Determine the (x, y) coordinate at the center of the cell enclosing the given text.  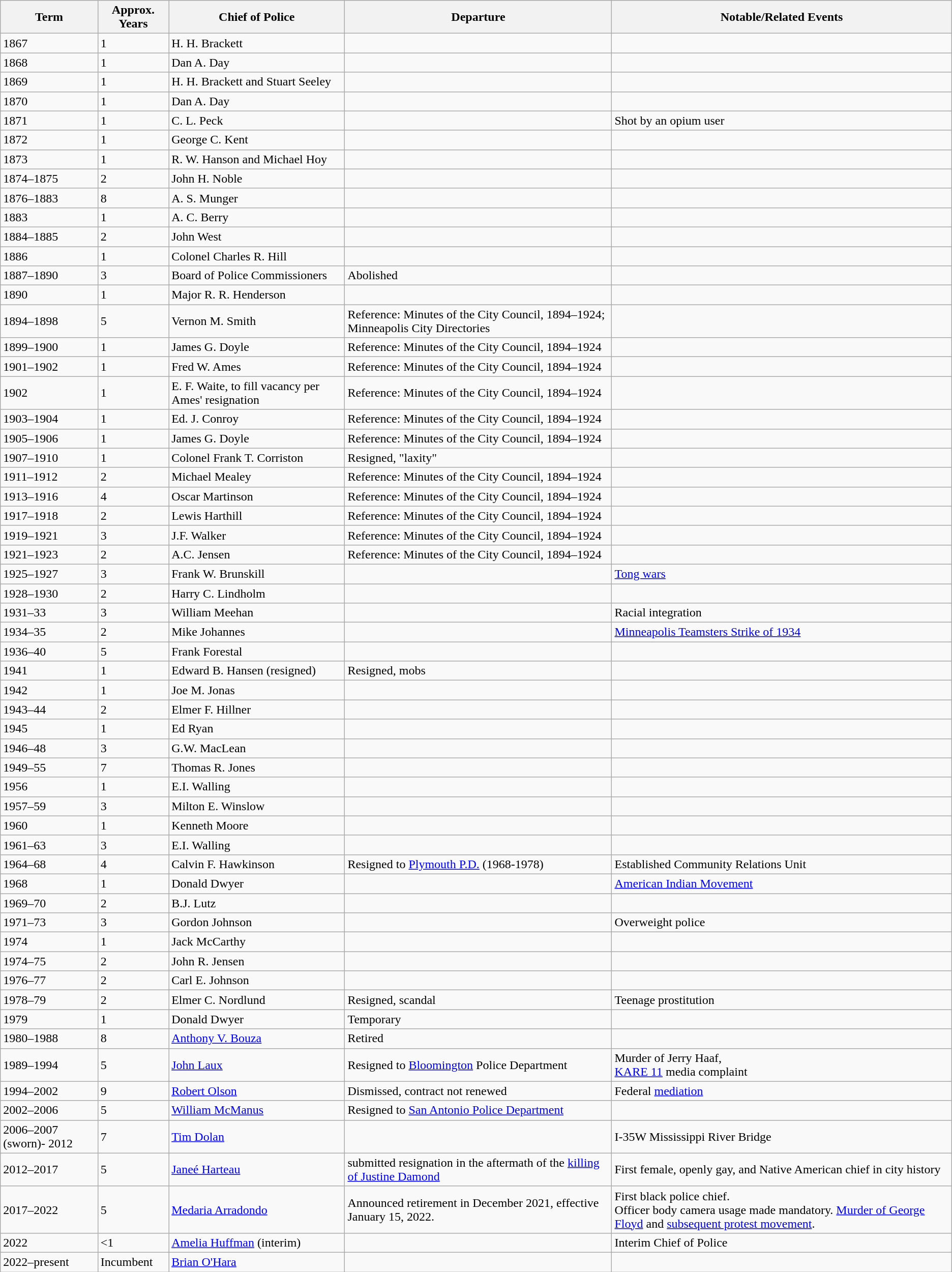
Major R. R. Henderson (257, 295)
Ed. J. Conroy (257, 419)
1887–1890 (49, 276)
First female, openly gay, and Native American chief in city history (782, 1170)
Tim Dolan (257, 1136)
E. F. Waite, to fill vacancy per Ames' resignation (257, 393)
Dismissed, contract not renewed (478, 1091)
William Meehan (257, 613)
Resigned to Bloomington Police Department (478, 1065)
1876–1883 (49, 198)
Janeé Harteau (257, 1170)
Term (49, 17)
1911–1912 (49, 477)
Elmer F. Hillner (257, 709)
A.C. Jensen (257, 554)
Calvin F. Hawkinson (257, 864)
Ed Ryan (257, 729)
Colonel Charles R. Hill (257, 256)
2002–2006 (49, 1110)
Overweight police (782, 923)
Lewis Harthill (257, 516)
George C. Kent (257, 140)
1867 (49, 43)
Federal mediation (782, 1091)
1902 (49, 393)
2022 (49, 1243)
C. L. Peck (257, 121)
Interim Chief of Police (782, 1243)
American Indian Movement (782, 883)
1949–55 (49, 767)
1961–63 (49, 845)
J.F. Walker (257, 535)
Announced retirement in December 2021, effective January 15, 2022. (478, 1209)
1934–35 (49, 632)
1980–1988 (49, 1039)
Jack McCarthy (257, 942)
Resigned to San Antonio Police Department (478, 1110)
Resigned, mobs (478, 671)
1946–48 (49, 748)
Anthony V. Bouza (257, 1039)
Established Community Relations Unit (782, 864)
1919–1921 (49, 535)
Michael Mealey (257, 477)
Gordon Johnson (257, 923)
1907–1910 (49, 458)
Tong wars (782, 574)
Reference: Minutes of the City Council, 1894–1924; Minneapolis City Directories (478, 321)
2006–2007 (sworn)- 2012 (49, 1136)
Shot by an opium user (782, 121)
1942 (49, 690)
1943–44 (49, 709)
1978–79 (49, 1000)
1921–1923 (49, 554)
1883 (49, 217)
1928–1930 (49, 594)
1994–2002 (49, 1091)
Robert Olson (257, 1091)
Retired (478, 1039)
1931–33 (49, 613)
1960 (49, 825)
H. H. Brackett and Stuart Seeley (257, 82)
1941 (49, 671)
1989–1994 (49, 1065)
Medaria Arradondo (257, 1209)
1890 (49, 295)
1873 (49, 159)
1901–1902 (49, 367)
Milton E. Winslow (257, 806)
1871 (49, 121)
1903–1904 (49, 419)
Thomas R. Jones (257, 767)
1874–1875 (49, 179)
1913–1916 (49, 496)
Elmer C. Nordlund (257, 1000)
Vernon M. Smith (257, 321)
1968 (49, 883)
Racial integration (782, 613)
1969–70 (49, 903)
1884–1885 (49, 236)
Incumbent (133, 1262)
Notable/Related Events (782, 17)
Resigned, scandal (478, 1000)
Colonel Frank T. Corriston (257, 458)
Temporary (478, 1019)
R. W. Hanson and Michael Hoy (257, 159)
John H. Noble (257, 179)
Approx. Years (133, 17)
1974 (49, 942)
2017–2022 (49, 1209)
G.W. MacLean (257, 748)
Board of Police Commissioners (257, 276)
Resigned to Plymouth P.D. (1968-1978) (478, 864)
1899–1900 (49, 347)
1974–75 (49, 961)
1869 (49, 82)
1979 (49, 1019)
Resigned, "laxity" (478, 458)
<1 (133, 1243)
1905–1906 (49, 438)
A. C. Berry (257, 217)
1956 (49, 787)
Fred W. Ames (257, 367)
Joe M. Jonas (257, 690)
1971–73 (49, 923)
Edward B. Hansen (resigned) (257, 671)
John R. Jensen (257, 961)
Abolished (478, 276)
B.J. Lutz (257, 903)
First black police chief.Officer body camera usage made mandatory. Murder of George Floyd and subsequent protest movement. (782, 1209)
Frank Forestal (257, 652)
Minneapolis Teamsters Strike of 1934 (782, 632)
John West (257, 236)
H. H. Brackett (257, 43)
Kenneth Moore (257, 825)
Chief of Police (257, 17)
1894–1898 (49, 321)
Amelia Huffman (interim) (257, 1243)
9 (133, 1091)
John Laux (257, 1065)
1886 (49, 256)
Murder of Jerry Haaf,KARE 11 media complaint (782, 1065)
1945 (49, 729)
1925–1927 (49, 574)
2022–present (49, 1262)
A. S. Munger (257, 198)
1917–1918 (49, 516)
1868 (49, 63)
Departure (478, 17)
Oscar Martinson (257, 496)
William McManus (257, 1110)
1872 (49, 140)
2012–2017 (49, 1170)
Teenage prostitution (782, 1000)
Mike Johannes (257, 632)
submitted resignation in the aftermath of the killing of Justine Damond (478, 1170)
Frank W. Brunskill (257, 574)
1870 (49, 101)
I-35W Mississippi River Bridge (782, 1136)
1936–40 (49, 652)
Brian O'Hara (257, 1262)
1957–59 (49, 806)
Carl E. Johnson (257, 981)
1976–77 (49, 981)
Harry C. Lindholm (257, 594)
1964–68 (49, 864)
